Capture the cell that displays the provided text and extract its [X, Y] central coordinate. 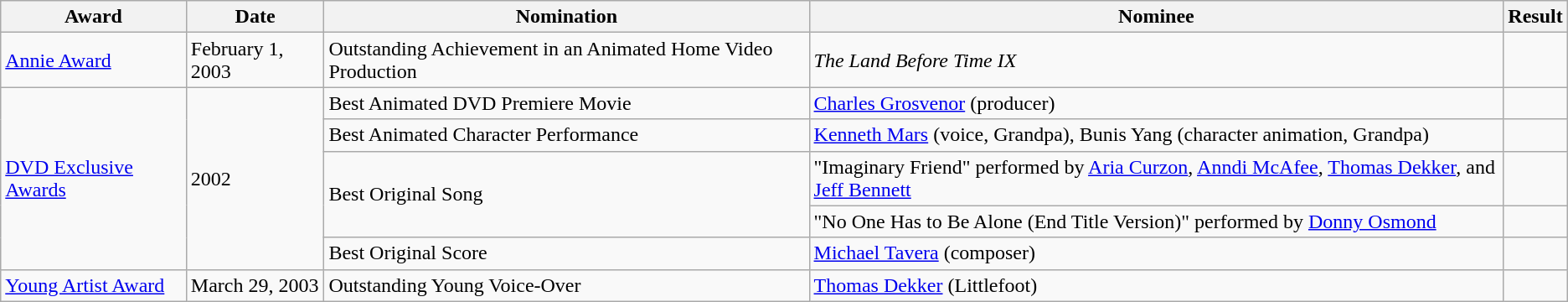
Outstanding Achievement in an Animated Home Video Production [566, 60]
Thomas Dekker (Littlefoot) [1156, 285]
"No One Has to Be Alone (End Title Version)" performed by Donny Osmond [1156, 221]
Award [94, 17]
February 1, 2003 [255, 60]
Best Animated DVD Premiere Movie [566, 103]
Date [255, 17]
The Land Before Time IX [1156, 60]
Outstanding Young Voice-Over [566, 285]
Result [1535, 17]
Nominee [1156, 17]
Nomination [566, 17]
"Imaginary Friend" performed by Aria Curzon, Anndi McAfee, Thomas Dekker, and Jeff Bennett [1156, 178]
Best Original Song [566, 195]
Best Original Score [566, 253]
Kenneth Mars (voice, Grandpa), Bunis Yang (character animation, Grandpa) [1156, 135]
Annie Award [94, 60]
March 29, 2003 [255, 285]
Young Artist Award [94, 285]
2002 [255, 178]
Charles Grosvenor (producer) [1156, 103]
Michael Tavera (composer) [1156, 253]
Best Animated Character Performance [566, 135]
DVD Exclusive Awards [94, 178]
